Identify which cell holds the provided text, then report its (X, Y) central coordinate. 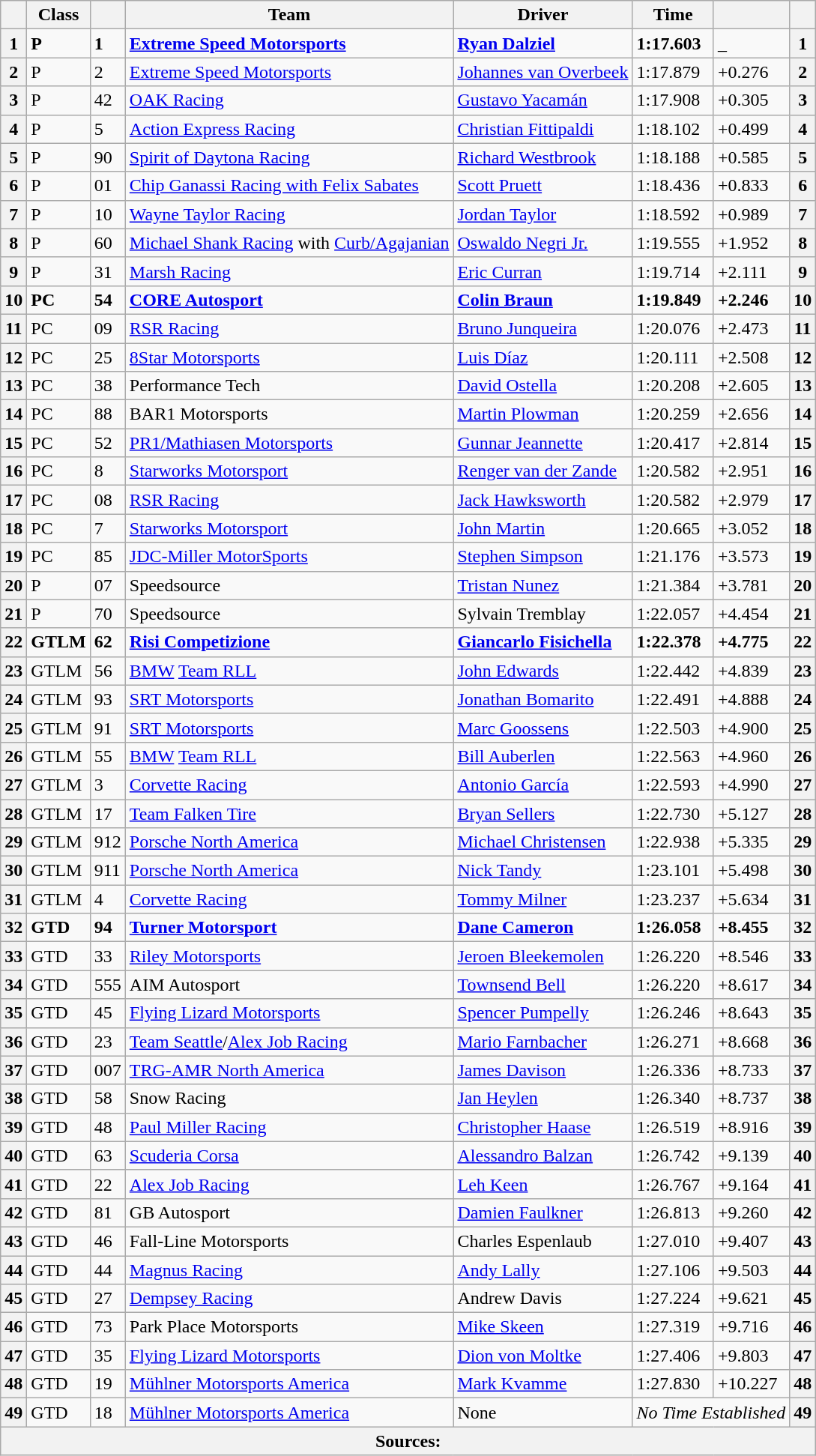
007 (108, 1070)
+4.990 (751, 785)
Christopher Haase (543, 1127)
Gustavo Yacamán (543, 100)
Johannes van Overbeek (543, 72)
+3.052 (751, 528)
+0.989 (751, 214)
+9.164 (751, 1184)
Riley Motorsports (289, 956)
+4.960 (751, 756)
91 (108, 728)
08 (108, 500)
1:22.057 (673, 614)
Tristan Nunez (543, 585)
+0.585 (751, 157)
OAK Racing (289, 100)
1:22.938 (673, 842)
TRG-AMR North America (289, 1070)
Paul Miller Racing (289, 1127)
Andrew Davis (543, 1299)
AIM Autosport (289, 985)
70 (108, 614)
1:22.503 (673, 728)
1:22.442 (673, 671)
Mario Farnbacher (543, 1042)
Fall-Line Motorsports (289, 1241)
Action Express Racing (289, 129)
1:22.593 (673, 785)
+4.900 (751, 728)
911 (108, 871)
Giancarlo Fisichella (543, 642)
Jan Heylen (543, 1099)
+0.276 (751, 72)
1:26.340 (673, 1099)
Antonio García (543, 785)
Bill Auberlen (543, 756)
1:20.111 (673, 357)
Class (58, 15)
+2.605 (751, 386)
+9.716 (751, 1327)
1:21.176 (673, 557)
Jordan Taylor (543, 214)
1:19.555 (673, 243)
+5.634 (751, 899)
58 (108, 1099)
+2.979 (751, 500)
+1.952 (751, 243)
1:23.101 (673, 871)
Team (289, 15)
1:17.603 (673, 43)
+4.454 (751, 614)
+8.455 (751, 928)
+2.814 (751, 443)
Jonathan Bomarito (543, 699)
Team Seattle/Alex Job Racing (289, 1042)
Dane Cameron (543, 928)
73 (108, 1327)
Mark Kvamme (543, 1384)
+2.951 (751, 471)
1:27.106 (673, 1270)
Tommy Milner (543, 899)
+10.227 (751, 1384)
1:22.730 (673, 813)
Team Falken Tire (289, 813)
Scott Pruett (543, 186)
Colin Braun (543, 300)
1:19.714 (673, 271)
+8.617 (751, 985)
Marc Goossens (543, 728)
+9.803 (751, 1356)
Andy Lally (543, 1270)
None (543, 1413)
1:21.384 (673, 585)
01 (108, 186)
Magnus Racing (289, 1270)
+5.127 (751, 813)
Renger van der Zande (543, 471)
1:26.519 (673, 1127)
+5.335 (751, 842)
+9.621 (751, 1299)
90 (108, 157)
1:23.237 (673, 899)
Damien Faulkner (543, 1212)
1:20.417 (673, 443)
07 (108, 585)
1:18.188 (673, 157)
Mike Skeen (543, 1327)
1:26.767 (673, 1184)
+2.111 (751, 271)
Luis Díaz (543, 357)
+8.668 (751, 1042)
+9.407 (751, 1241)
1:20.076 (673, 328)
+2.656 (751, 414)
1:22.378 (673, 642)
1:26.813 (673, 1212)
1:27.830 (673, 1384)
No Time Established (711, 1413)
8Star Motorsports (289, 357)
GB Autosport (289, 1212)
+9.139 (751, 1156)
555 (108, 985)
Oswaldo Negri Jr. (543, 243)
1:18.436 (673, 186)
85 (108, 557)
Gunnar Jeannette (543, 443)
Dion von Moltke (543, 1356)
1:22.491 (673, 699)
Ryan Dalziel (543, 43)
John Martin (543, 528)
Christian Fittipaldi (543, 129)
1:18.102 (673, 129)
+9.503 (751, 1270)
Michael Christensen (543, 842)
+2.246 (751, 300)
09 (108, 328)
_ (751, 43)
+2.508 (751, 357)
BAR1 Motorsports (289, 414)
Park Place Motorsports (289, 1327)
+8.643 (751, 1013)
+4.839 (751, 671)
1:27.319 (673, 1327)
Townsend Bell (543, 985)
63 (108, 1156)
1:26.742 (673, 1156)
1:26.058 (673, 928)
Turner Motorsport (289, 928)
Time (673, 15)
1:26.246 (673, 1013)
1:20.665 (673, 528)
+0.833 (751, 186)
Scuderia Corsa (289, 1156)
1:17.879 (673, 72)
1:20.259 (673, 414)
Sylvain Tremblay (543, 614)
+8.733 (751, 1070)
1:22.563 (673, 756)
Bruno Junqueira (543, 328)
Martin Plowman (543, 414)
+0.499 (751, 129)
1:26.336 (673, 1070)
Leh Keen (543, 1184)
93 (108, 699)
55 (108, 756)
+8.737 (751, 1099)
94 (108, 928)
56 (108, 671)
Eric Curran (543, 271)
88 (108, 414)
Dempsey Racing (289, 1299)
+3.781 (751, 585)
Stephen Simpson (543, 557)
Spirit of Daytona Racing (289, 157)
Charles Espenlaub (543, 1241)
52 (108, 443)
+4.888 (751, 699)
PR1/Mathiasen Motorsports (289, 443)
81 (108, 1212)
Snow Racing (289, 1099)
Jeroen Bleekemolen (543, 956)
Chip Ganassi Racing with Felix Sabates (289, 186)
1:27.406 (673, 1356)
+9.260 (751, 1212)
+5.498 (751, 871)
James Davison (543, 1070)
1:26.271 (673, 1042)
+4.775 (751, 642)
54 (108, 300)
CORE Autosport (289, 300)
1:27.010 (673, 1241)
Performance Tech (289, 386)
912 (108, 842)
Sources: (408, 1441)
Spencer Pumpelly (543, 1013)
Bryan Sellers (543, 813)
Risi Competizione (289, 642)
+2.473 (751, 328)
Richard Westbrook (543, 157)
Jack Hawksworth (543, 500)
+0.305 (751, 100)
John Edwards (543, 671)
Alex Job Racing (289, 1184)
Marsh Racing (289, 271)
1:17.908 (673, 100)
+3.573 (751, 557)
Nick Tandy (543, 871)
62 (108, 642)
1:20.208 (673, 386)
David Ostella (543, 386)
Driver (543, 15)
60 (108, 243)
+8.546 (751, 956)
+8.916 (751, 1127)
Michael Shank Racing with Curb/Agajanian (289, 243)
Alessandro Balzan (543, 1156)
JDC-Miller MotorSports (289, 557)
1:19.849 (673, 300)
1:27.224 (673, 1299)
1:18.592 (673, 214)
Wayne Taylor Racing (289, 214)
